Determine the (X, Y) coordinate at the center of the cell enclosing the given text.  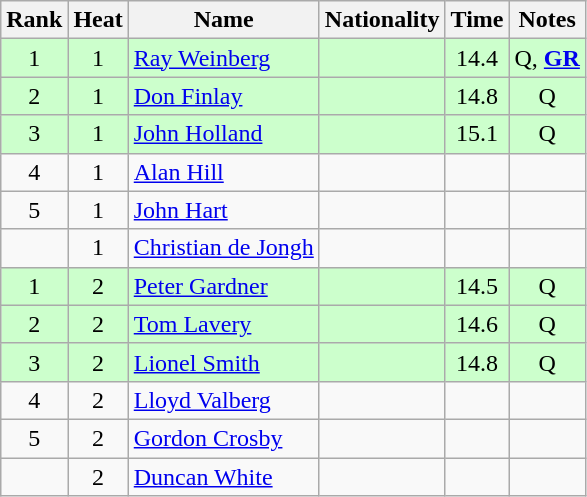
John Hart (224, 210)
Nationality (382, 20)
Duncan White (224, 477)
14.4 (477, 58)
15.1 (477, 134)
Time (477, 20)
John Holland (224, 134)
14.5 (477, 286)
Ray Weinberg (224, 58)
Tom Lavery (224, 324)
Alan Hill (224, 172)
Christian de Jongh (224, 248)
Don Finlay (224, 96)
Peter Gardner (224, 286)
Name (224, 20)
14.6 (477, 324)
Notes (547, 20)
Lloyd Valberg (224, 400)
Gordon Crosby (224, 438)
Rank (34, 20)
Q, GR (547, 58)
Lionel Smith (224, 362)
Heat (98, 20)
